Search for the cell housing the specified text and yield its (x, y) center coordinate. 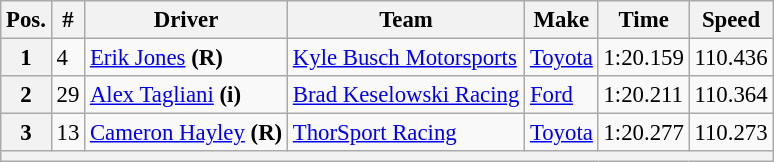
Team (406, 20)
13 (68, 133)
Time (644, 20)
1 (26, 58)
ThorSport Racing (406, 133)
Kyle Busch Motorsports (406, 58)
Erik Jones (R) (186, 58)
110.436 (731, 58)
4 (68, 58)
Cameron Hayley (R) (186, 133)
Alex Tagliani (i) (186, 95)
1:20.211 (644, 95)
3 (26, 133)
1:20.277 (644, 133)
Ford (562, 95)
2 (26, 95)
29 (68, 95)
# (68, 20)
Make (562, 20)
110.273 (731, 133)
Speed (731, 20)
Pos. (26, 20)
110.364 (731, 95)
Brad Keselowski Racing (406, 95)
Driver (186, 20)
1:20.159 (644, 58)
